Determine the [x, y] coordinate at the center of the cell enclosing the given text.  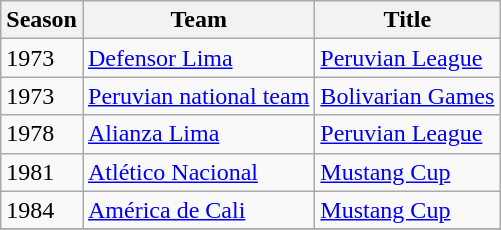
Defensor Lima [198, 58]
América de Cali [198, 210]
1984 [42, 210]
Atlético Nacional [198, 172]
Season [42, 20]
Title [408, 20]
1978 [42, 134]
Team [198, 20]
Bolivarian Games [408, 96]
Peruvian national team [198, 96]
Alianza Lima [198, 134]
1981 [42, 172]
